Provide the (X, Y) coordinate of the cell's center where the given text is located.  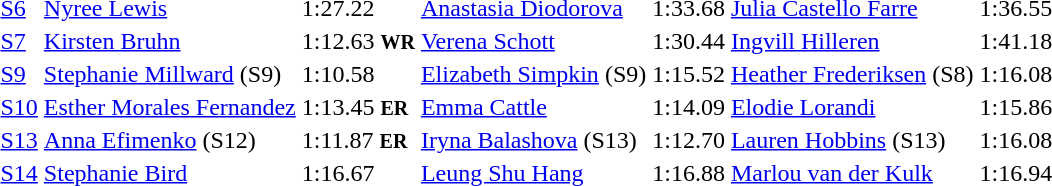
1:13.45 ER (358, 107)
1:10.58 (358, 74)
Iryna Balashova (S13) (533, 140)
Stephanie Millward (S9) (170, 74)
Esther Morales Fernandez (170, 107)
Lauren Hobbins (S13) (852, 140)
Emma Cattle (533, 107)
1:14.09 (689, 107)
Heather Frederiksen (S8) (852, 74)
1:30.44 (689, 41)
1:12.63 WR (358, 41)
1:12.70 (689, 140)
Anna Efimenko (S12) (170, 140)
Elodie Lorandi (852, 107)
Verena Schott (533, 41)
1:11.87 ER (358, 140)
Kirsten Bruhn (170, 41)
1:15.52 (689, 74)
Elizabeth Simpkin (S9) (533, 74)
Ingvill Hilleren (852, 41)
